Identify which cell holds the provided text, then report its (X, Y) central coordinate. 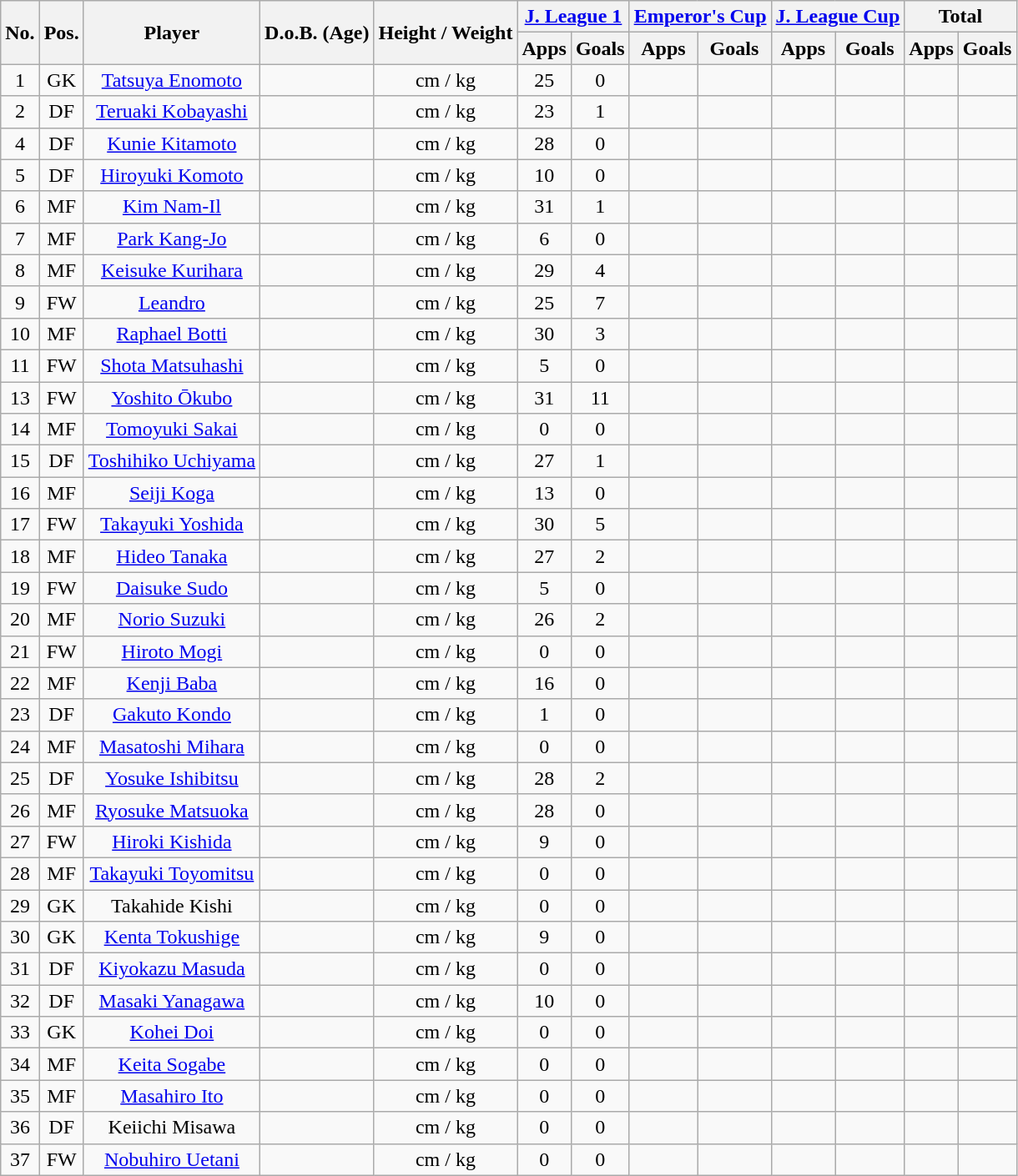
Keiichi Misawa (172, 1128)
Raphael Botti (172, 334)
Keita Sogabe (172, 1064)
Yosuke Ishibitsu (172, 778)
24 (20, 746)
Kohei Doi (172, 1033)
Keisuke Kurihara (172, 270)
14 (20, 430)
Takahide Kishi (172, 905)
Masatoshi Mihara (172, 746)
Emperor's Cup (700, 17)
Hiroto Mogi (172, 651)
37 (20, 1159)
Total (960, 17)
Gakuto Kondo (172, 715)
Yoshito Ōkubo (172, 398)
Tatsuya Enomoto (172, 80)
J. League Cup (838, 17)
36 (20, 1128)
Pos. (62, 33)
Daisuke Sudo (172, 588)
20 (20, 620)
Kenta Tokushige (172, 937)
Hideo Tanaka (172, 556)
Seiji Koga (172, 493)
18 (20, 556)
Park Kang-Jo (172, 239)
Kenji Baba (172, 683)
35 (20, 1096)
Nobuhiro Uetani (172, 1159)
15 (20, 461)
Ryosuke Matsuoka (172, 810)
8 (20, 270)
17 (20, 525)
3 (600, 334)
Shota Matsuhashi (172, 365)
Kiyokazu Masuda (172, 969)
Hiroki Kishida (172, 842)
19 (20, 588)
Masaki Yanagawa (172, 1001)
Leandro (172, 302)
Teruaki Kobayashi (172, 112)
Masahiro Ito (172, 1096)
34 (20, 1064)
22 (20, 683)
Height / Weight (446, 33)
J. League 1 (573, 17)
Hiroyuki Komoto (172, 175)
Takayuki Yoshida (172, 525)
32 (20, 1001)
Tomoyuki Sakai (172, 430)
Kim Nam-Il (172, 207)
D.o.B. (Age) (317, 33)
Norio Suzuki (172, 620)
Kunie Kitamoto (172, 143)
33 (20, 1033)
Player (172, 33)
Toshihiko Uchiyama (172, 461)
Takayuki Toyomitsu (172, 873)
21 (20, 651)
No. (20, 33)
